For the text-containing cell, return its midpoint in [x, y] coordinate format. 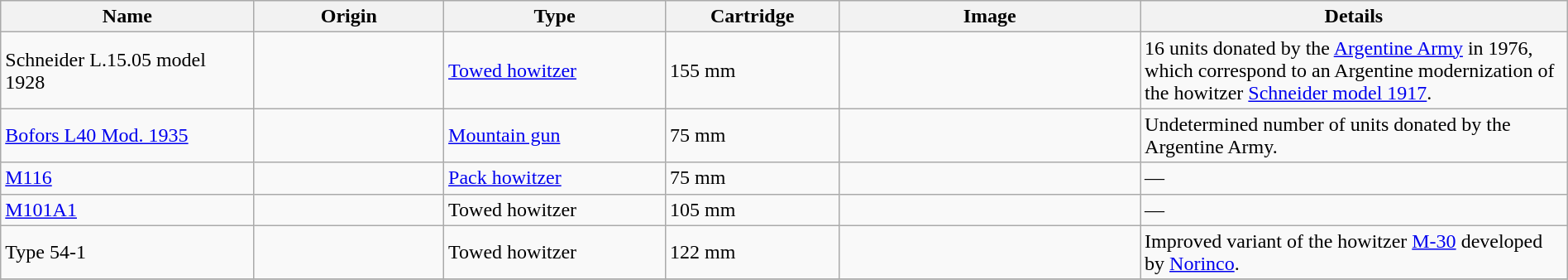
Schneider L.15.05 model 1928 [127, 70]
Pack howitzer [555, 178]
Name [127, 17]
Details [1355, 17]
105 mm [752, 210]
Type 54-1 [127, 252]
M101A1 [127, 210]
Image [990, 17]
16 units donated by the Argentine Army in 1976, which correspond to an Argentine modernization of the howitzer Schneider model 1917. [1355, 70]
122 mm [752, 252]
M116 [127, 178]
Origin [349, 17]
Bofors L40 Mod. 1935 [127, 136]
Mountain gun [555, 136]
Cartridge [752, 17]
155 mm [752, 70]
Improved variant of the howitzer M-30 developed by Norinco. [1355, 252]
Type [555, 17]
Undetermined number of units donated by the Argentine Army. [1355, 136]
